Detect which cell encompasses the target text, then output its (X, Y) center coordinate. 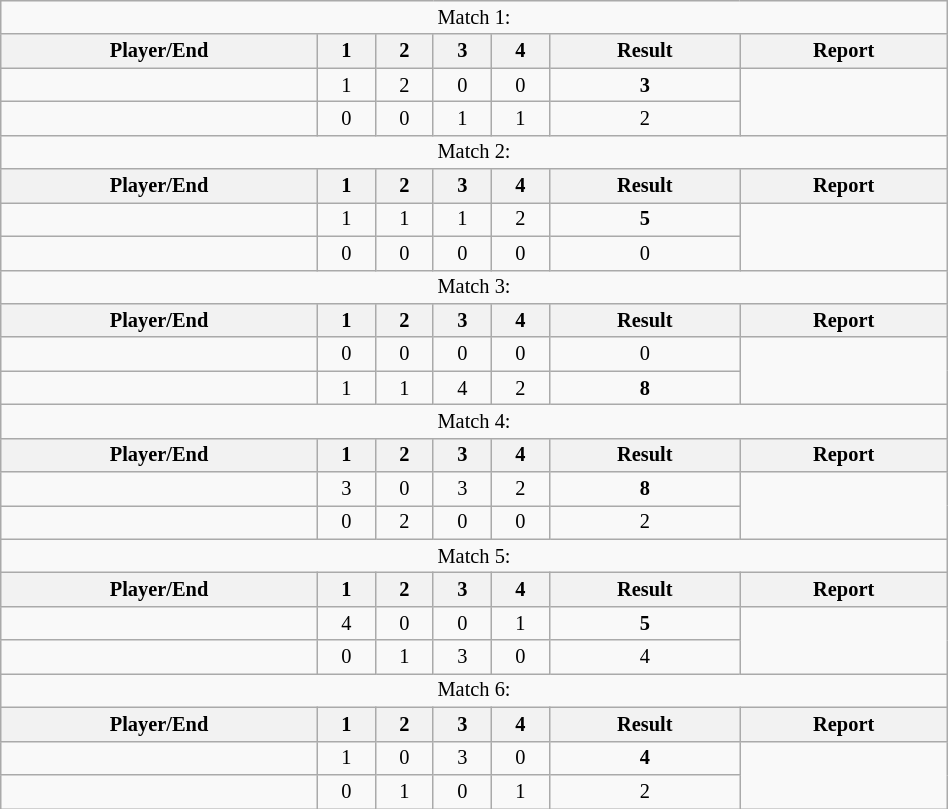
Match 4: (474, 421)
Match 1: (474, 17)
Match 5: (474, 556)
Match 2: (474, 152)
Match 6: (474, 690)
Match 3: (474, 287)
